Return the (X, Y) coordinate for the center point of the cell that contains the specified text.  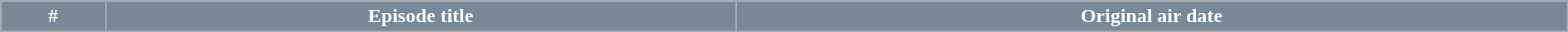
# (53, 16)
Original air date (1152, 16)
Episode title (421, 16)
